Search for the cell housing the specified text and yield its [x, y] center coordinate. 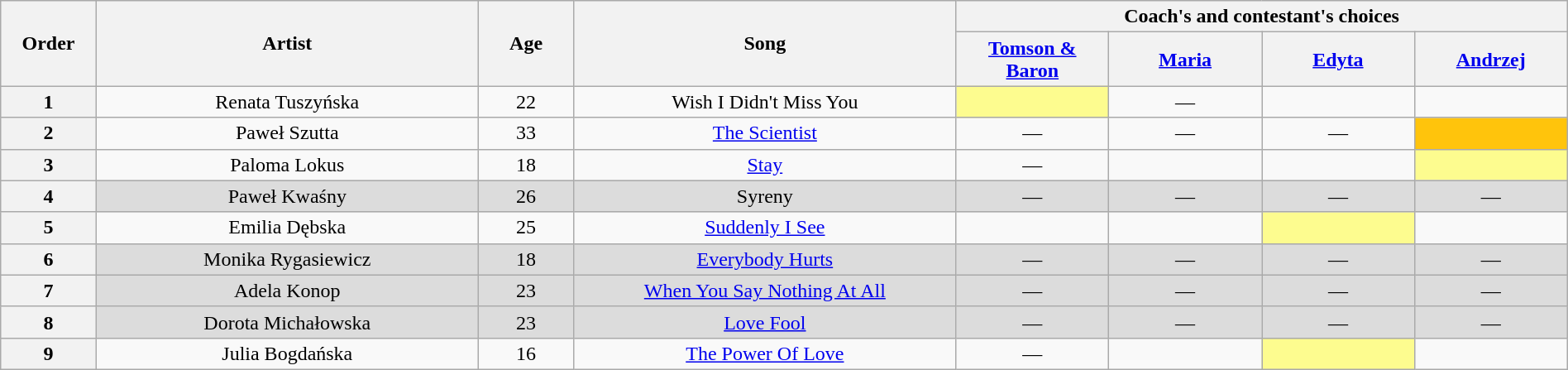
22 [526, 102]
6 [49, 259]
Wish I Didn't Miss You [765, 102]
7 [49, 291]
9 [49, 353]
26 [526, 196]
Paweł Kwaśny [287, 196]
Stay [765, 165]
Suddenly I See [765, 228]
Order [49, 43]
Syreny [765, 196]
16 [526, 353]
Dorota Michałowska [287, 322]
Andrzej [1490, 60]
Age [526, 43]
Maria [1186, 60]
The Scientist [765, 133]
Monika Rygasiewicz [287, 259]
4 [49, 196]
Song [765, 43]
Paloma Lokus [287, 165]
Renata Tuszyńska [287, 102]
5 [49, 228]
Julia Bogdańska [287, 353]
Adela Konop [287, 291]
The Power Of Love [765, 353]
Love Fool [765, 322]
Everybody Hurts [765, 259]
Tomson & Baron [1032, 60]
33 [526, 133]
Artist [287, 43]
Coach's and contestant's choices [1262, 17]
2 [49, 133]
1 [49, 102]
8 [49, 322]
Paweł Szutta [287, 133]
25 [526, 228]
When You Say Nothing At All [765, 291]
3 [49, 165]
Edyta [1338, 60]
Emilia Dębska [287, 228]
